Return (x, y) of the center of cell containing provided text 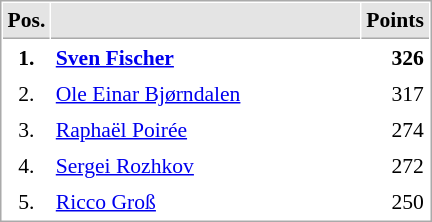
Raphaël Poirée (206, 129)
Ole Einar Bjørndalen (206, 93)
Ricco Groß (206, 201)
4. (26, 165)
Points (396, 21)
274 (396, 129)
1. (26, 57)
317 (396, 93)
5. (26, 201)
326 (396, 57)
Pos. (26, 21)
250 (396, 201)
Sven Fischer (206, 57)
2. (26, 93)
Sergei Rozhkov (206, 165)
272 (396, 165)
3. (26, 129)
